Return (X, Y) of the center of cell containing provided text 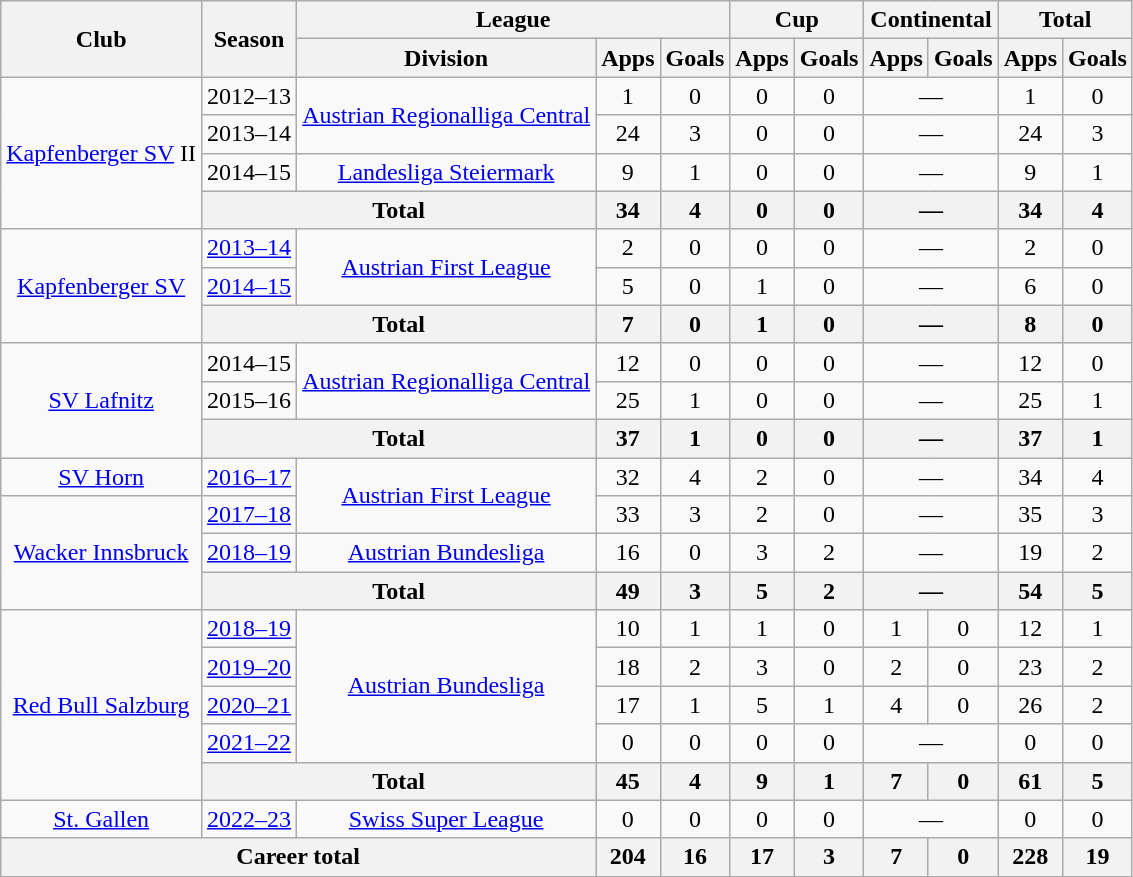
2016–17 (250, 477)
St. Gallen (102, 819)
18 (628, 667)
2021–22 (250, 743)
228 (1030, 857)
Season (250, 39)
2015–16 (250, 400)
Cup (797, 20)
SV Horn (102, 477)
Kapfenberger SV (102, 286)
SV Lafnitz (102, 400)
204 (628, 857)
2020–21 (250, 705)
Kapfenberger SV II (102, 153)
54 (1030, 591)
32 (628, 477)
2022–23 (250, 819)
2012–13 (250, 96)
10 (628, 629)
Red Bull Salzburg (102, 705)
23 (1030, 667)
8 (1030, 324)
61 (1030, 781)
45 (628, 781)
49 (628, 591)
33 (628, 515)
Continental (931, 20)
Career total (298, 857)
2017–18 (250, 515)
Landesliga Steiermark (446, 172)
League (514, 20)
Club (102, 39)
26 (1030, 705)
2019–20 (250, 667)
35 (1030, 515)
Swiss Super League (446, 819)
Division (446, 58)
6 (1030, 286)
Wacker Innsbruck (102, 553)
